Extract the (X, Y) coordinate from the center of the cell holding the provided text.  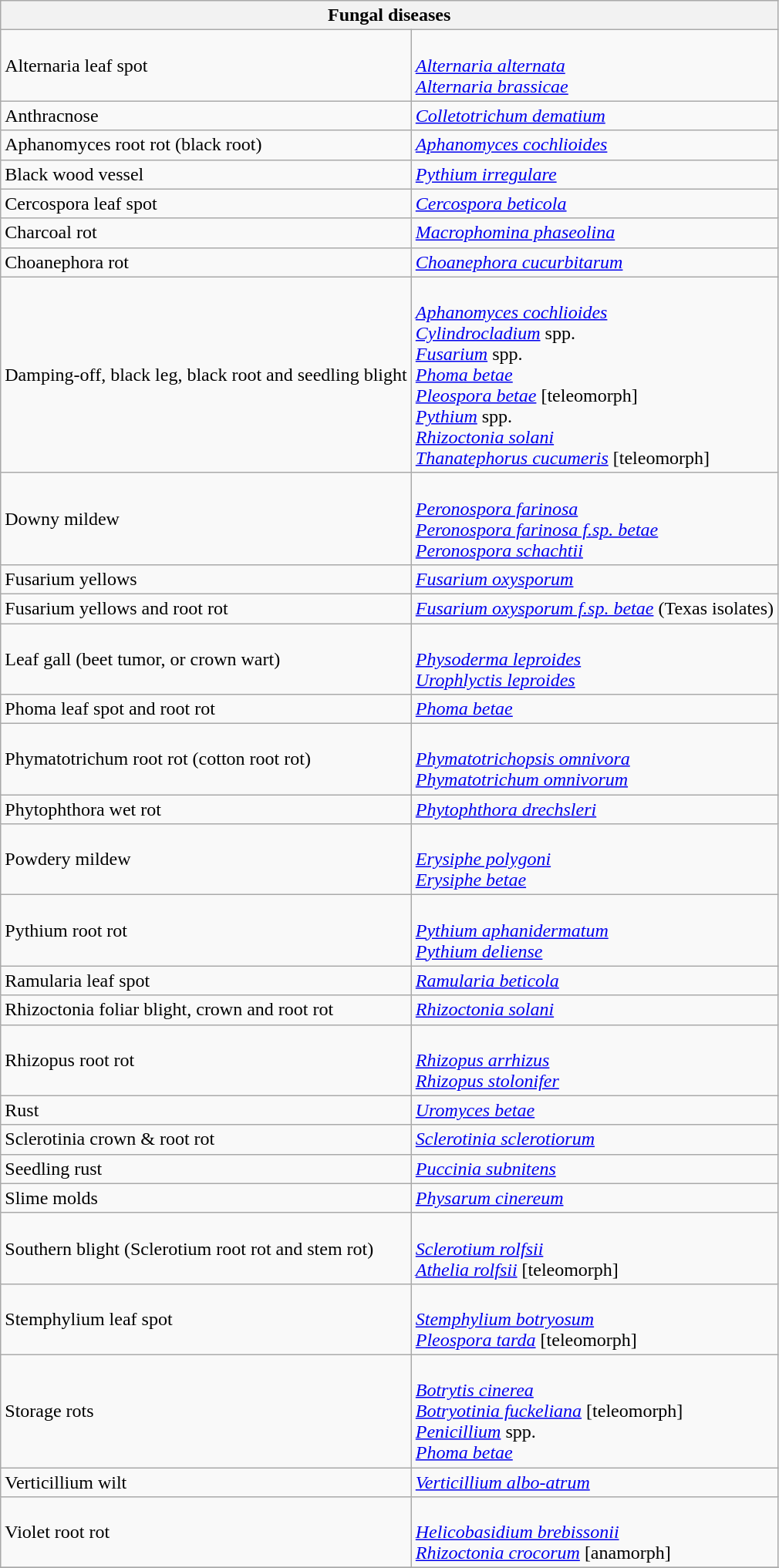
Pythium aphanidermatum Pythium deliense (594, 930)
Anthracnose (206, 116)
Choanephora rot (206, 262)
Pythium irregulare (594, 174)
Puccinia subnitens (594, 1169)
Stemphylium leaf spot (206, 1319)
Choanephora cucurbitarum (594, 262)
Seedling rust (206, 1169)
Charcoal rot (206, 233)
Fusarium yellows (206, 579)
Verticillium wilt (206, 1482)
Alternaria alternata Alternaria brassicae (594, 66)
Leaf gall (beet tumor, or crown wart) (206, 658)
Cercospora leaf spot (206, 204)
Rhizopus arrhizus Rhizopus stolonifer (594, 1060)
Fusarium oxysporum f.sp. betae (Texas isolates) (594, 608)
Verticillium albo-atrum (594, 1482)
Aphanomyces cochlioides (594, 145)
Colletotrichum dematium (594, 116)
Botrytis cinerea Botryotinia fuckeliana [teleomorph] Penicillium spp. Phoma betae (594, 1411)
Physoderma leproides Urophlyctis leproides (594, 658)
Phoma leaf spot and root rot (206, 709)
Slime molds (206, 1198)
Erysiphe polygoni Erysiphe betae (594, 860)
Sclerotium rolfsii Athelia rolfsii [teleomorph] (594, 1248)
Rhizoctonia solani (594, 1010)
Ramularia beticola (594, 981)
Fusarium yellows and root rot (206, 608)
Damping-off, black leg, black root and seedling blight (206, 375)
Aphanomyces root rot (black root) (206, 145)
Black wood vessel (206, 174)
Macrophomina phaseolina (594, 233)
Cercospora beticola (594, 204)
Storage rots (206, 1411)
Southern blight (Sclerotium root rot and stem rot) (206, 1248)
Pythium root rot (206, 930)
Rhizoctonia foliar blight, crown and root rot (206, 1010)
Rust (206, 1110)
Downy mildew (206, 518)
Phoma betae (594, 709)
Fungal diseases (389, 15)
Alternaria leaf spot (206, 66)
Helicobasidium brebissonii Rhizoctonia crocorum [anamorph] (594, 1533)
Powdery mildew (206, 860)
Phytophthora drechsleri (594, 809)
Phytophthora wet rot (206, 809)
Sclerotinia sclerotiorum (594, 1139)
Sclerotinia crown & root rot (206, 1139)
Peronospora farinosa Peronospora farinosa f.sp. betae Peronospora schachtii (594, 518)
Violet root rot (206, 1533)
Fusarium oxysporum (594, 579)
Rhizopus root rot (206, 1060)
Uromyces betae (594, 1110)
Phymatotrichopsis omnivora Phymatotrichum omnivorum (594, 759)
Physarum cinereum (594, 1198)
Phymatotrichum root rot (cotton root rot) (206, 759)
Stemphylium botryosum Pleospora tarda [teleomorph] (594, 1319)
Ramularia leaf spot (206, 981)
